Pinpoint the cell where the given text exists, returning its (X, Y) midpoint coordinate. 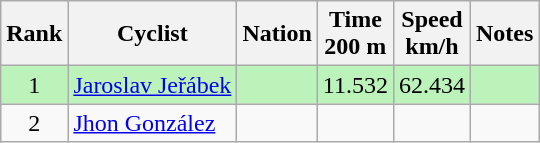
62.434 (432, 85)
Speedkm/h (432, 34)
Notes (505, 34)
Rank (34, 34)
11.532 (355, 85)
1 (34, 85)
Cyclist (152, 34)
Time200 m (355, 34)
Nation (277, 34)
Jaroslav Jeřábek (152, 85)
Jhon González (152, 123)
2 (34, 123)
